Search for the cell housing the specified text and yield its [x, y] center coordinate. 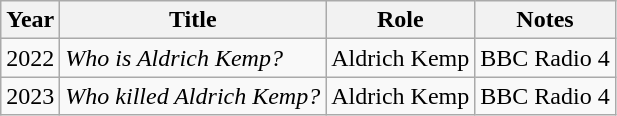
Role [400, 20]
2022 [30, 58]
2023 [30, 96]
Notes [545, 20]
Title [193, 20]
Who is Aldrich Kemp? [193, 58]
Year [30, 20]
Who killed Aldrich Kemp? [193, 96]
